Provide the (X, Y) coordinate of the cell's center where the given text is located.  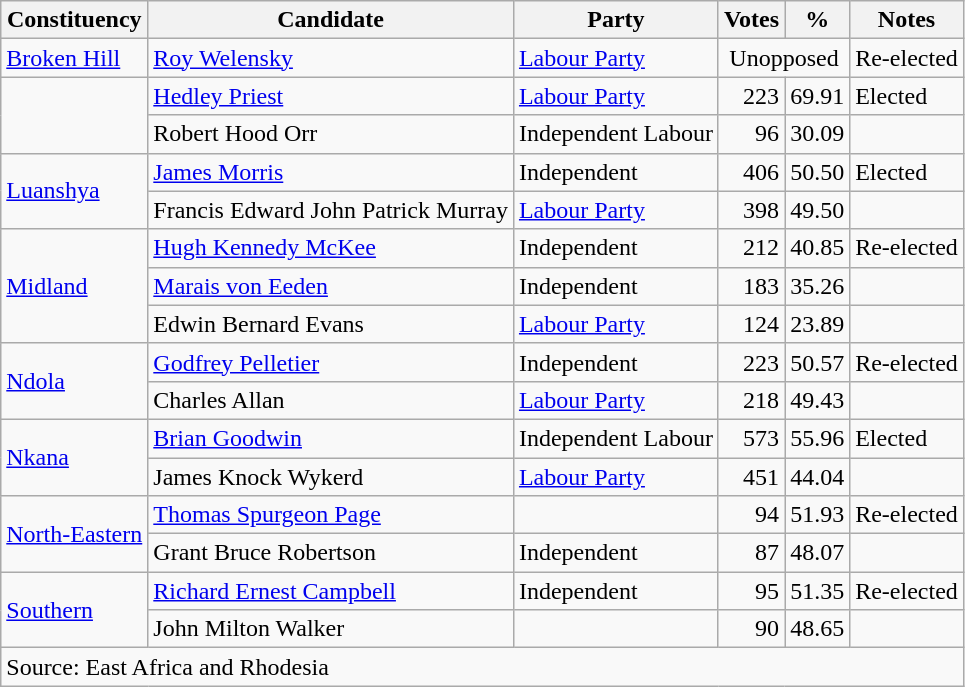
451 (751, 477)
Marais von Eeden (331, 286)
Candidate (331, 20)
Nkana (74, 457)
573 (751, 438)
Party (616, 20)
Godfrey Pelletier (331, 362)
Constituency (74, 20)
96 (751, 134)
398 (751, 210)
Charles Allan (331, 400)
Notes (907, 20)
406 (751, 172)
48.65 (818, 629)
Midland (74, 286)
183 (751, 286)
John Milton Walker (331, 629)
Hugh Kennedy McKee (331, 248)
48.07 (818, 553)
94 (751, 515)
30.09 (818, 134)
51.93 (818, 515)
Votes (751, 20)
Source: East Africa and Rhodesia (482, 667)
49.43 (818, 400)
Luanshya (74, 191)
Hedley Priest (331, 96)
Roy Welensky (331, 58)
40.85 (818, 248)
Southern (74, 610)
Robert Hood Orr (331, 134)
50.50 (818, 172)
Brian Goodwin (331, 438)
124 (751, 324)
Ndola (74, 381)
44.04 (818, 477)
Edwin Bernard Evans (331, 324)
Grant Bruce Robertson (331, 553)
51.35 (818, 591)
Thomas Spurgeon Page (331, 515)
90 (751, 629)
95 (751, 591)
% (818, 20)
87 (751, 553)
212 (751, 248)
Richard Ernest Campbell (331, 591)
James Morris (331, 172)
Broken Hill (74, 58)
35.26 (818, 286)
69.91 (818, 96)
50.57 (818, 362)
49.50 (818, 210)
55.96 (818, 438)
218 (751, 400)
Unopposed (784, 58)
James Knock Wykerd (331, 477)
North-Eastern (74, 534)
23.89 (818, 324)
Francis Edward John Patrick Murray (331, 210)
